For the text-containing cell, return its midpoint in [x, y] coordinate format. 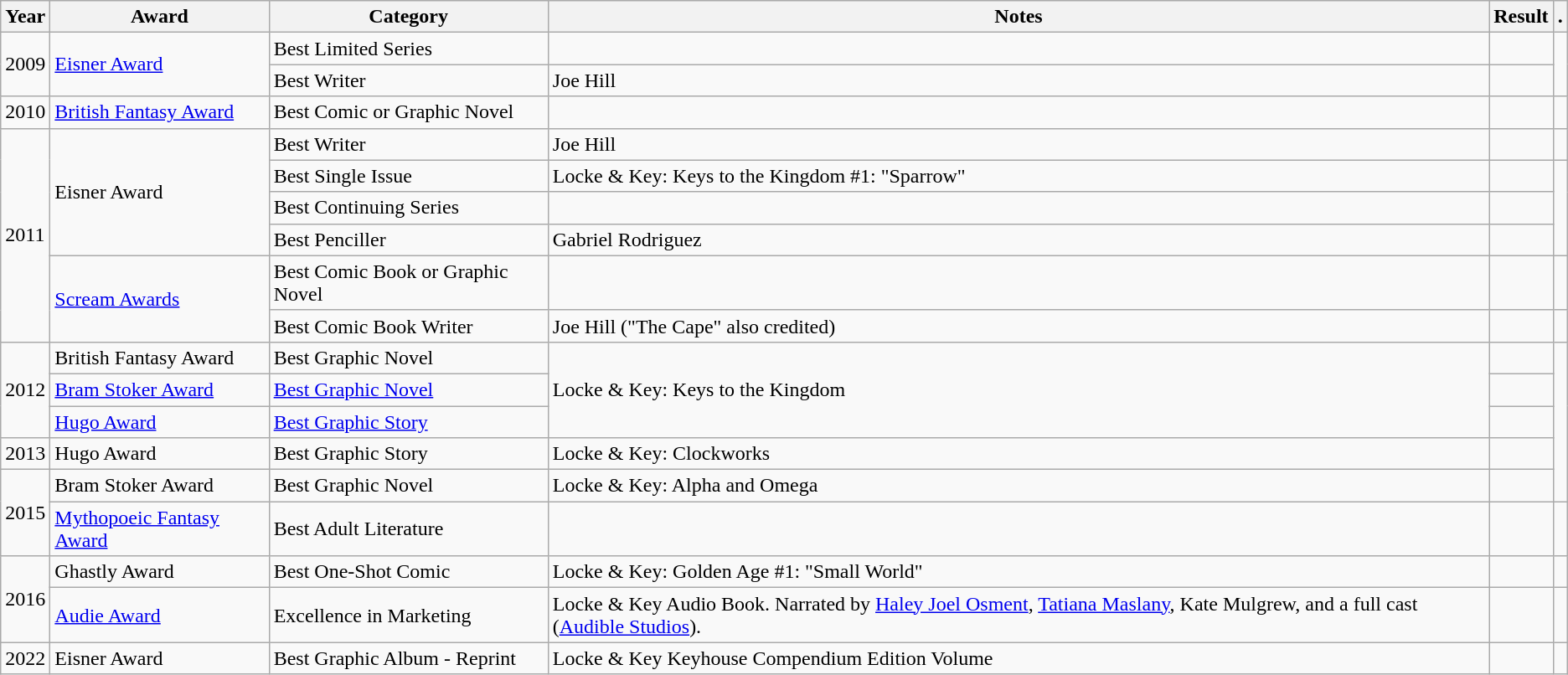
Best Limited Series [409, 49]
Scream Awards [159, 298]
Category [409, 17]
Best One-Shot Comic [409, 572]
2016 [25, 600]
Best Comic Book or Graphic Novel [409, 283]
Award [159, 17]
2010 [25, 112]
Best Penciller [409, 240]
Locke & Key: Alpha and Omega [1019, 486]
Mythopoeic Fantasy Award [159, 529]
2015 [25, 513]
Locke & Key: Clockworks [1019, 454]
Result [1521, 17]
2013 [25, 454]
2012 [25, 389]
Locke & Key: Keys to the Kingdom [1019, 389]
Locke & Key Keyhouse Compendium Edition Volume [1019, 658]
2009 [25, 64]
Best Adult Literature [409, 529]
Excellence in Marketing [409, 615]
2011 [25, 234]
Best Single Issue [409, 176]
Ghastly Award [159, 572]
Locke & Key: Keys to the Kingdom #1: "Sparrow" [1019, 176]
Locke & Key Audio Book. Narrated by Haley Joel Osment, Tatiana Maslany, Kate Mulgrew, and a full cast (Audible Studios). [1019, 615]
2022 [25, 658]
. [1560, 17]
Year [25, 17]
Best Comic Book Writer [409, 326]
Notes [1019, 17]
Best Comic or Graphic Novel [409, 112]
Locke & Key: Golden Age #1: "Small World" [1019, 572]
Gabriel Rodriguez [1019, 240]
Best Continuing Series [409, 208]
Joe Hill ("The Cape" also credited) [1019, 326]
Audie Award [159, 615]
Best Graphic Album - Reprint [409, 658]
